Extract the (x, y) coordinate from the center of the cell holding the provided text.  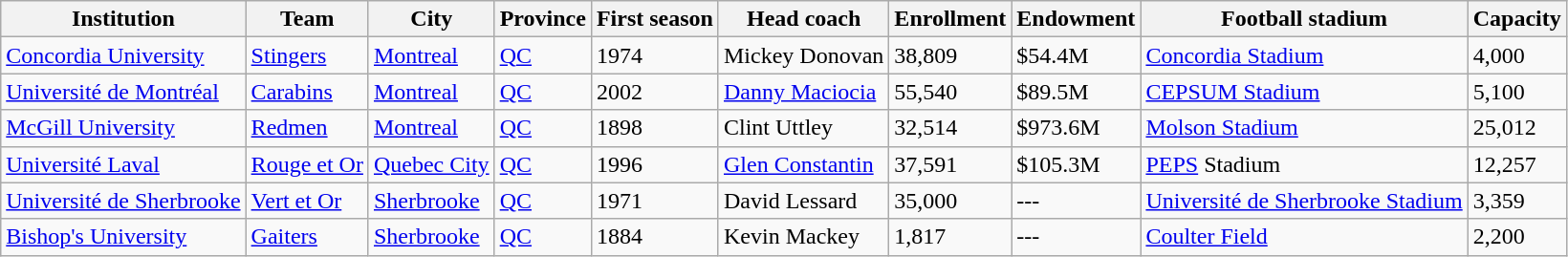
Mickey Donovan (803, 55)
1974 (654, 55)
Danny Maciocia (803, 92)
25,012 (1516, 128)
Stingers (307, 55)
Head coach (803, 19)
Province (543, 19)
Endowment (1077, 19)
$89.5M (1077, 92)
Football stadium (1304, 19)
1884 (654, 237)
Gaiters (307, 237)
Quebec City (431, 164)
35,000 (950, 201)
2,200 (1516, 237)
1996 (654, 164)
37,591 (950, 164)
Capacity (1516, 19)
$973.6M (1077, 128)
4,000 (1516, 55)
12,257 (1516, 164)
Team (307, 19)
City (431, 19)
Coulter Field (1304, 237)
38,809 (950, 55)
Université Laval (123, 164)
Concordia Stadium (1304, 55)
$105.3M (1077, 164)
$54.4M (1077, 55)
1971 (654, 201)
Clint Uttley (803, 128)
David Lessard (803, 201)
3,359 (1516, 201)
Rouge et Or (307, 164)
PEPS Stadium (1304, 164)
Redmen (307, 128)
1898 (654, 128)
Institution (123, 19)
Carabins (307, 92)
McGill University (123, 128)
Kevin Mackey (803, 237)
32,514 (950, 128)
2002 (654, 92)
1,817 (950, 237)
Concordia University (123, 55)
Université de Montréal (123, 92)
55,540 (950, 92)
Bishop's University (123, 237)
Molson Stadium (1304, 128)
First season (654, 19)
Glen Constantin (803, 164)
Université de Sherbrooke Stadium (1304, 201)
Vert et Or (307, 201)
CEPSUM Stadium (1304, 92)
Université de Sherbrooke (123, 201)
5,100 (1516, 92)
Enrollment (950, 19)
